Return (X, Y) of the center of cell containing provided text 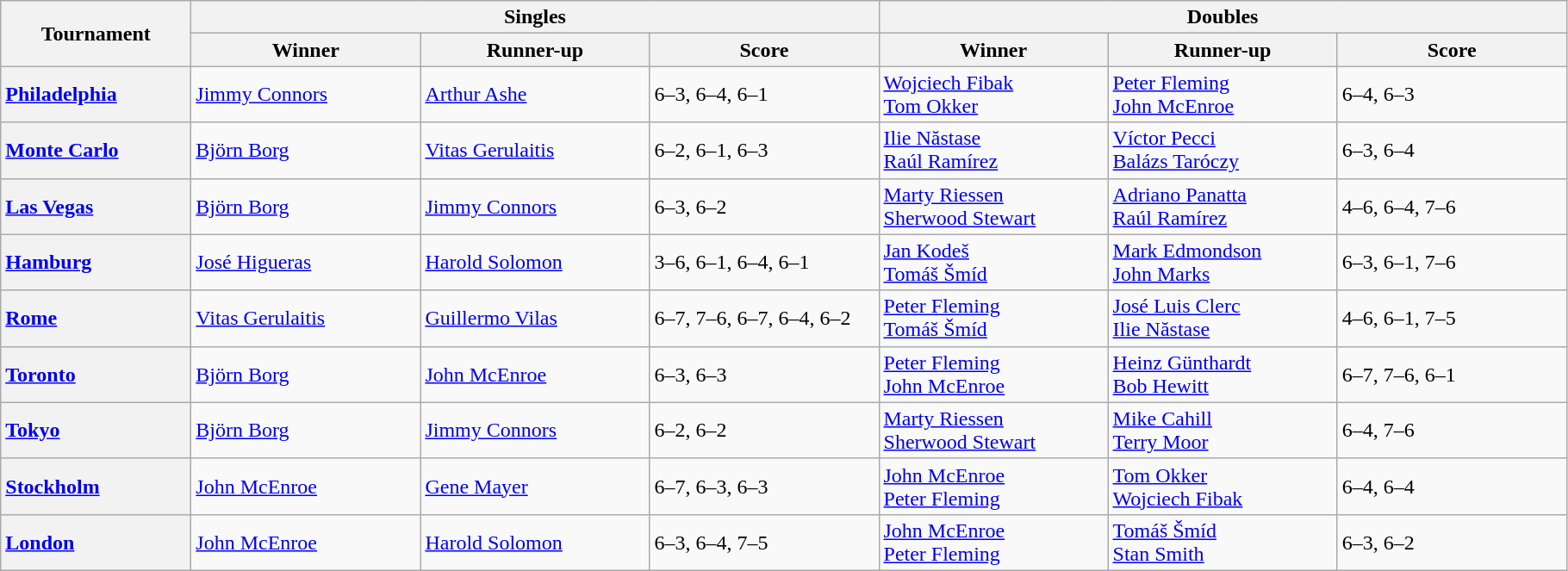
Stockholm (96, 486)
Wojciech Fibak Tom Okker (993, 95)
Mark Edmondson John Marks (1223, 262)
Gene Mayer (535, 486)
6–3, 6–4, 7–5 (764, 543)
Tournament (96, 34)
Jan Kodeš Tomáš Šmíd (993, 262)
6–4, 6–3 (1452, 95)
6–4, 6–4 (1452, 486)
Peter Fleming Tomáš Šmíd (993, 319)
Heinz Günthardt Bob Hewitt (1223, 374)
Mike Cahill Terry Moor (1223, 431)
6–3, 6–3 (764, 374)
6–2, 6–2 (764, 431)
Singles (535, 17)
Tomáš Šmíd Stan Smith (1223, 543)
6–2, 6–1, 6–3 (764, 150)
6–7, 6–3, 6–3 (764, 486)
Hamburg (96, 262)
Adriano Panatta Raúl Ramírez (1223, 207)
Monte Carlo (96, 150)
6–7, 7–6, 6–1 (1452, 374)
6–4, 7–6 (1452, 431)
6–3, 6–4, 6–1 (764, 95)
José Higueras (306, 262)
Philadelphia (96, 95)
4–6, 6–1, 7–5 (1452, 319)
Guillermo Vilas (535, 319)
Tom Okker Wojciech Fibak (1223, 486)
Las Vegas (96, 207)
Ilie Năstase Raúl Ramírez (993, 150)
Tokyo (96, 431)
London (96, 543)
3–6, 6–1, 6–4, 6–1 (764, 262)
Toronto (96, 374)
6–3, 6–1, 7–6 (1452, 262)
Rome (96, 319)
Arthur Ashe (535, 95)
Víctor Pecci Balázs Taróczy (1223, 150)
4–6, 6–4, 7–6 (1452, 207)
6–7, 7–6, 6–7, 6–4, 6–2 (764, 319)
José Luis Clerc Ilie Năstase (1223, 319)
6–3, 6–4 (1452, 150)
Doubles (1223, 17)
